Capture the cell that displays the provided text and extract its [X, Y] central coordinate. 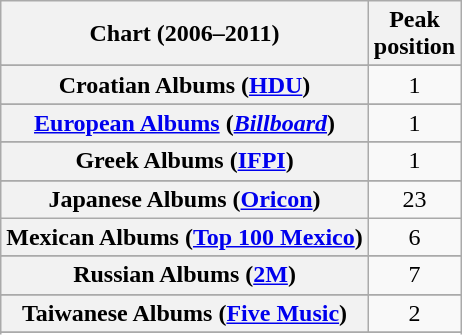
Mexican Albums (Top 100 Mexico) [185, 237]
2 [414, 313]
Chart (2006–2011) [185, 34]
Japanese Albums (Oricon) [185, 199]
Greek Albums (IFPI) [185, 161]
6 [414, 237]
Russian Albums (2M) [185, 275]
23 [414, 199]
7 [414, 275]
Peakposition [414, 34]
Taiwanese Albums (Five Music) [185, 313]
European Albums (Billboard) [185, 123]
Croatian Albums (HDU) [185, 85]
